Detect which cell encompasses the target text, then output its (X, Y) center coordinate. 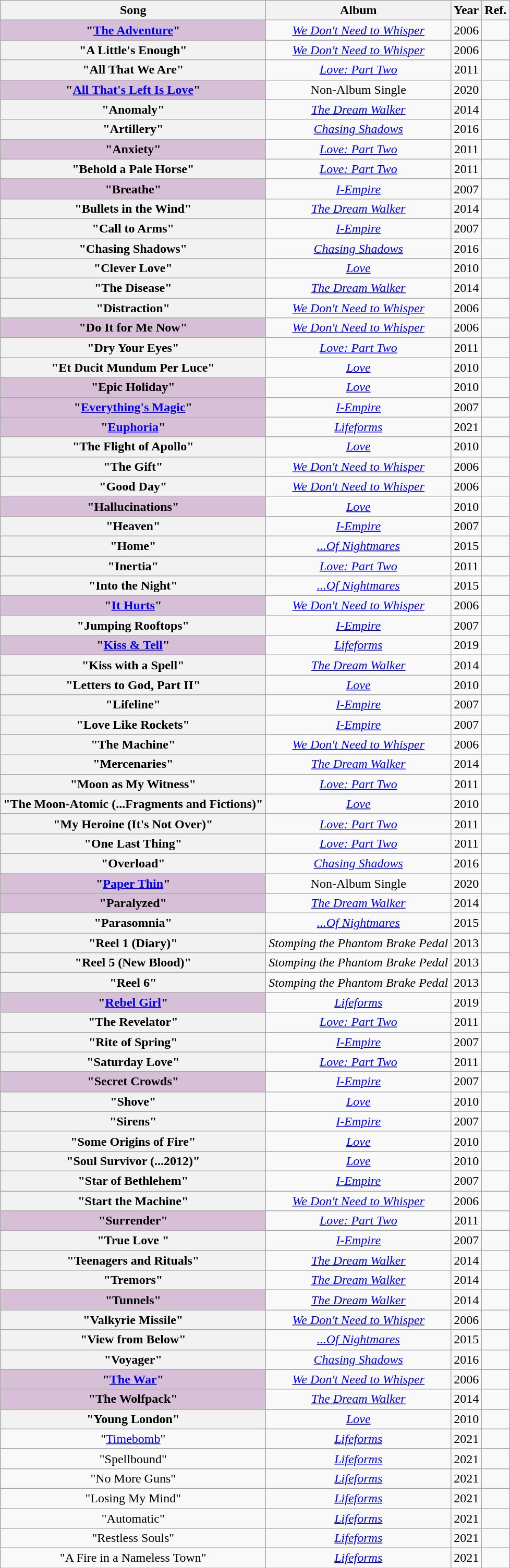
"Anomaly" (133, 109)
"Surrender" (133, 1221)
"The Disease" (133, 288)
"Do It for Me Now" (133, 328)
"Love Like Rockets" (133, 725)
"A Fire in a Nameless Town" (133, 1558)
"Start the Machine" (133, 1200)
"Inertia" (133, 566)
"The Machine" (133, 744)
"Voyager" (133, 1359)
"Hallucinations" (133, 506)
Year (466, 10)
"Rite of Spring" (133, 1042)
"Moon as My Witness" (133, 784)
"Young London" (133, 1419)
"Restless Souls" (133, 1538)
"Epic Holiday" (133, 387)
"Kiss with a Spell" (133, 665)
"Kiss & Tell" (133, 645)
"Timebomb" (133, 1439)
"True Love " (133, 1241)
"View from Below" (133, 1340)
"Distraction" (133, 308)
"Everything's Magic" (133, 407)
"All That We Are" (133, 70)
Ref. (495, 10)
"Breathe" (133, 189)
"Soul Survivor (...2012)" (133, 1161)
"Valkyrie Missile" (133, 1320)
"Jumping Rooftops" (133, 626)
"Reel 6" (133, 983)
"Good Day" (133, 486)
"Artillery" (133, 129)
"Bullets in the Wind" (133, 209)
"The Moon-Atomic (...Fragments and Fictions)" (133, 804)
"Spellbound" (133, 1459)
"Saturday Love" (133, 1062)
"Overload" (133, 863)
"Et Ducit Mundum Per Luce" (133, 367)
"Rebel Girl" (133, 1002)
"Anxiety" (133, 149)
"The Revelator" (133, 1022)
"The Gift" (133, 467)
"Star of Bethlehem" (133, 1181)
"Some Origins of Fire" (133, 1141)
Album (359, 10)
"No More Guns" (133, 1478)
"Home" (133, 546)
"Tremors" (133, 1280)
"A Little's Enough" (133, 50)
"Behold a Pale Horse" (133, 169)
"Sirens" (133, 1121)
"Paper Thin" (133, 884)
"Reel 1 (Diary)" (133, 943)
"One Last Thing" (133, 843)
"Clever Love" (133, 268)
"It Hurts" (133, 606)
"Automatic" (133, 1518)
"Into the Night" (133, 586)
"Losing My Mind" (133, 1498)
"Euphoria" (133, 427)
"Letters to God, Part II" (133, 685)
"Teenagers and Rituals" (133, 1260)
"The Wolfpack" (133, 1399)
"Shove" (133, 1101)
"Paralyzed" (133, 903)
"Heaven" (133, 526)
"Dry Your Eyes" (133, 348)
Song (133, 10)
"Secret Crowds" (133, 1082)
"Call to Arms" (133, 228)
"Tunnels" (133, 1300)
"Reel 5 (New Blood)" (133, 963)
"The Adventure" (133, 30)
"Chasing Shadows" (133, 249)
"The Flight of Apollo" (133, 447)
"My Heroine (It's Not Over)" (133, 824)
"Parasomnia" (133, 923)
"The War" (133, 1379)
"All That's Left Is Love" (133, 90)
"Mercenaries" (133, 764)
"Lifeline" (133, 705)
